Scan for the cell matching the given text and deliver its (x, y) coordinate at center. 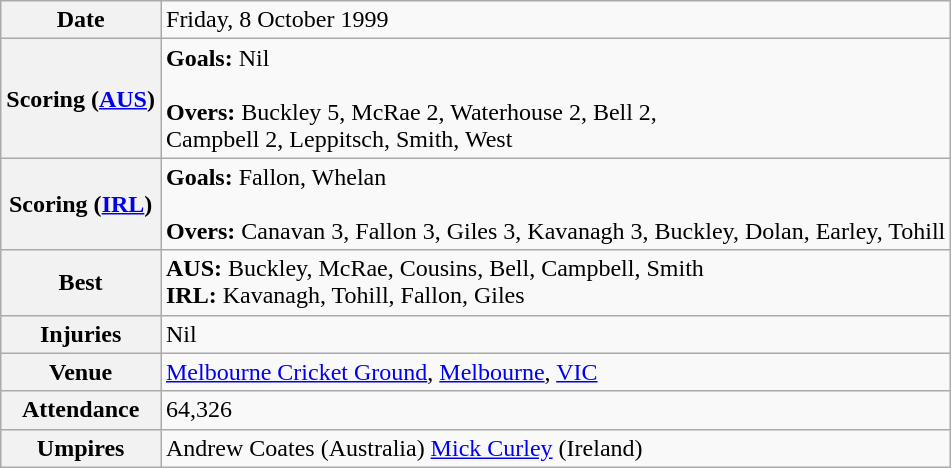
Nil (555, 334)
Goals: NilOvers: Buckley 5, McRae 2, Waterhouse 2, Bell 2,Campbell 2, Leppitsch, Smith, West (555, 98)
Venue (81, 372)
Injuries (81, 334)
Umpires (81, 448)
Date (81, 20)
Best (81, 282)
64,326 (555, 410)
Melbourne Cricket Ground, Melbourne, VIC (555, 372)
Friday, 8 October 1999 (555, 20)
Andrew Coates (Australia) Mick Curley (Ireland) (555, 448)
Attendance (81, 410)
Goals: Fallon, WhelanOvers: Canavan 3, Fallon 3, Giles 3, Kavanagh 3, Buckley, Dolan, Earley, Tohill (555, 204)
Scoring (IRL) (81, 204)
AUS: Buckley, McRae, Cousins, Bell, Campbell, SmithIRL: Kavanagh, Tohill, Fallon, Giles (555, 282)
Scoring (AUS) (81, 98)
